Search for the cell housing the specified text and yield its [X, Y] center coordinate. 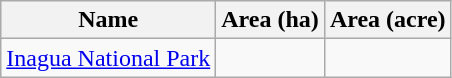
Name [108, 20]
Area (acre) [388, 20]
Inagua National Park [108, 58]
Area (ha) [270, 20]
